Identify which cell holds the provided text, then report its (x, y) central coordinate. 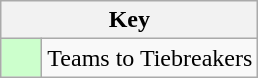
Key (130, 20)
Teams to Tiebreakers (150, 58)
